From the cell containing the given text, extract its center point as (x, y) coordinate. 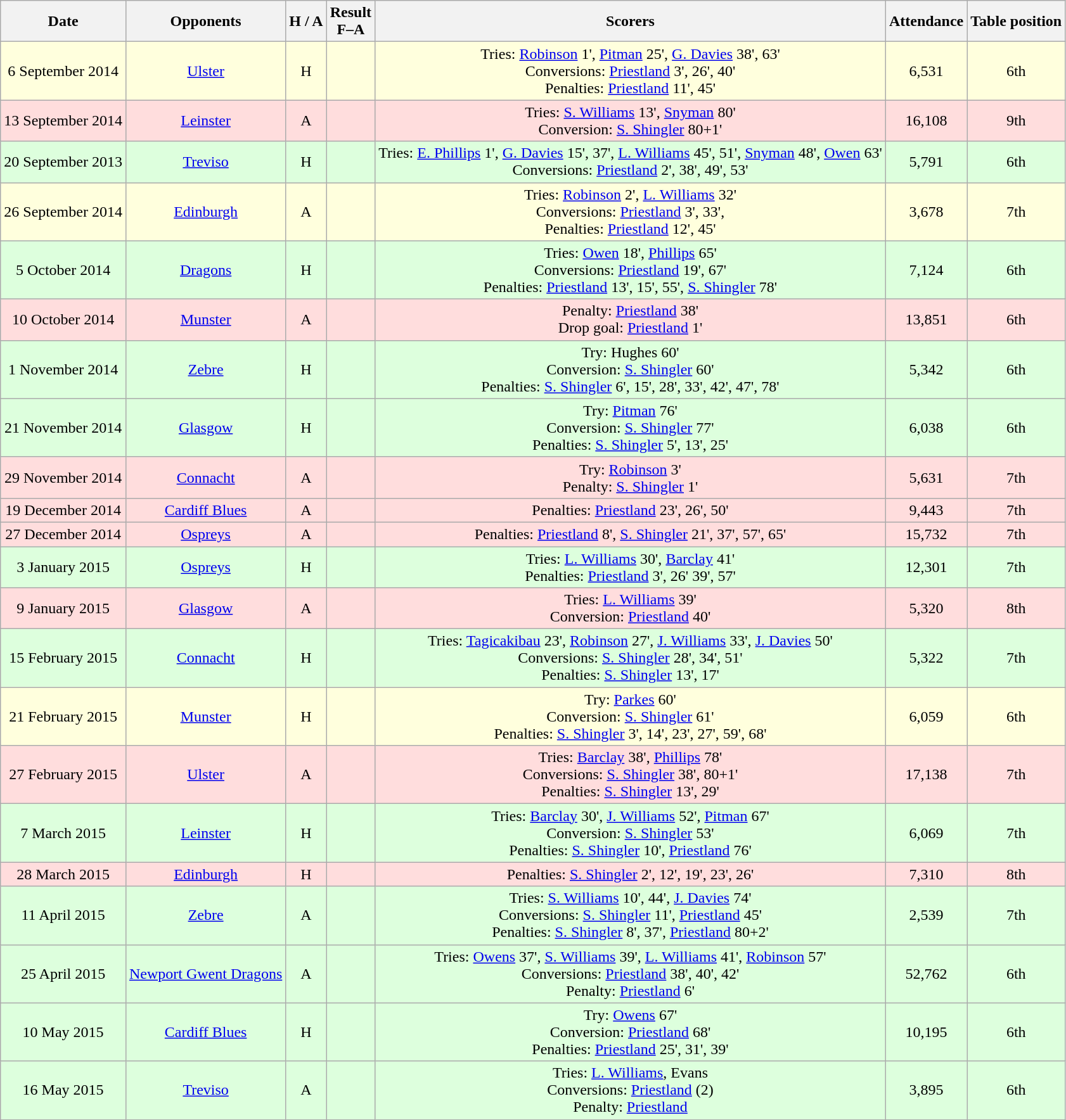
Try: Pitman 76'Conversion: S. Shingler 77'Penalties: S. Shingler 5', 13', 25' (631, 428)
27 February 2015 (63, 775)
Tries: Barclay 38', Phillips 78'Conversions: S. Shingler 38', 80+1'Penalties: S. Shingler 13', 29' (631, 775)
3 January 2015 (63, 566)
17,138 (926, 775)
7,124 (926, 270)
9th (1017, 120)
16 May 2015 (63, 1090)
H / A (306, 22)
9 January 2015 (63, 608)
Tries: Owen 18', Phillips 65'Conversions: Priestland 19', 67'Penalties: Priestland 13', 15', 55', S. Shingler 78' (631, 270)
6,038 (926, 428)
Attendance (926, 22)
Tries: Tagicakibau 23', Robinson 27', J. Williams 33', J. Davies 50'Conversions: S. Shingler 28', 34', 51'Penalties: S. Shingler 13', 17' (631, 658)
19 December 2014 (63, 510)
Penalties: Priestland 23', 26', 50' (631, 510)
Tries: Robinson 1', Pitman 25', G. Davies 38', 63'Conversions: Priestland 3', 26', 40'Penalties: Priestland 11', 45' (631, 71)
26 September 2014 (63, 212)
Tries: S. Williams 13', Snyman 80'Conversion: S. Shingler 80+1' (631, 120)
Dragons (205, 270)
Penalties: S. Shingler 2', 12', 19', 23', 26' (631, 874)
Table position (1017, 22)
15 February 2015 (63, 658)
6 September 2014 (63, 71)
25 April 2015 (63, 974)
2,539 (926, 915)
Tries: Robinson 2', L. Williams 32'Conversions: Priestland 3', 33',Penalties: Priestland 12', 45' (631, 212)
5,322 (926, 658)
Tries: S. Williams 10', 44', J. Davies 74'Conversions: S. Shingler 11', Priestland 45'Penalties: S. Shingler 8', 37', Priestland 80+2' (631, 915)
Tries: E. Phillips 1', G. Davies 15', 37', L. Williams 45', 51', Snyman 48', Owen 63'Conversions: Priestland 2', 38', 49', 53' (631, 162)
Try: Parkes 60'Conversion: S. Shingler 61'Penalties: S. Shingler 3', 14', 23', 27', 59', 68' (631, 716)
10,195 (926, 1032)
21 November 2014 (63, 428)
Opponents (205, 22)
10 October 2014 (63, 319)
Tries: Barclay 30', J. Williams 52', Pitman 67'Conversion: S. Shingler 53'Penalties: S. Shingler 10', Priestland 76' (631, 833)
16,108 (926, 120)
Try: Robinson 3'Penalty: S. Shingler 1' (631, 478)
3,895 (926, 1090)
12,301 (926, 566)
21 February 2015 (63, 716)
5,342 (926, 369)
Tries: L. Williams 39'Conversion: Priestland 40' (631, 608)
Penalty: Priestland 38'Drop goal: Priestland 1' (631, 319)
Try: Hughes 60'Conversion: S. Shingler 60'Penalties: S. Shingler 6', 15', 28', 33', 42', 47', 78' (631, 369)
27 December 2014 (63, 534)
5,320 (926, 608)
5 October 2014 (63, 270)
Tries: L. Williams 30', Barclay 41'Penalties: Priestland 3', 26' 39', 57' (631, 566)
11 April 2015 (63, 915)
Scorers (631, 22)
13,851 (926, 319)
6,059 (926, 716)
ResultF–A (350, 22)
10 May 2015 (63, 1032)
Date (63, 22)
5,631 (926, 478)
7,310 (926, 874)
9,443 (926, 510)
15,732 (926, 534)
7 March 2015 (63, 833)
Tries: L. Williams, EvansConversions: Priestland (2)Penalty: Priestland (631, 1090)
3,678 (926, 212)
28 March 2015 (63, 874)
6,069 (926, 833)
29 November 2014 (63, 478)
Try: Owens 67'Conversion: Priestland 68'Penalties: Priestland 25', 31', 39' (631, 1032)
Penalties: Priestland 8', S. Shingler 21', 37', 57', 65' (631, 534)
52,762 (926, 974)
Tries: Owens 37', S. Williams 39', L. Williams 41', Robinson 57'Conversions: Priestland 38', 40', 42'Penalty: Priestland 6' (631, 974)
6,531 (926, 71)
Newport Gwent Dragons (205, 974)
20 September 2013 (63, 162)
1 November 2014 (63, 369)
13 September 2014 (63, 120)
5,791 (926, 162)
